Extract the [x, y] coordinate from the center of the cell holding the provided text.  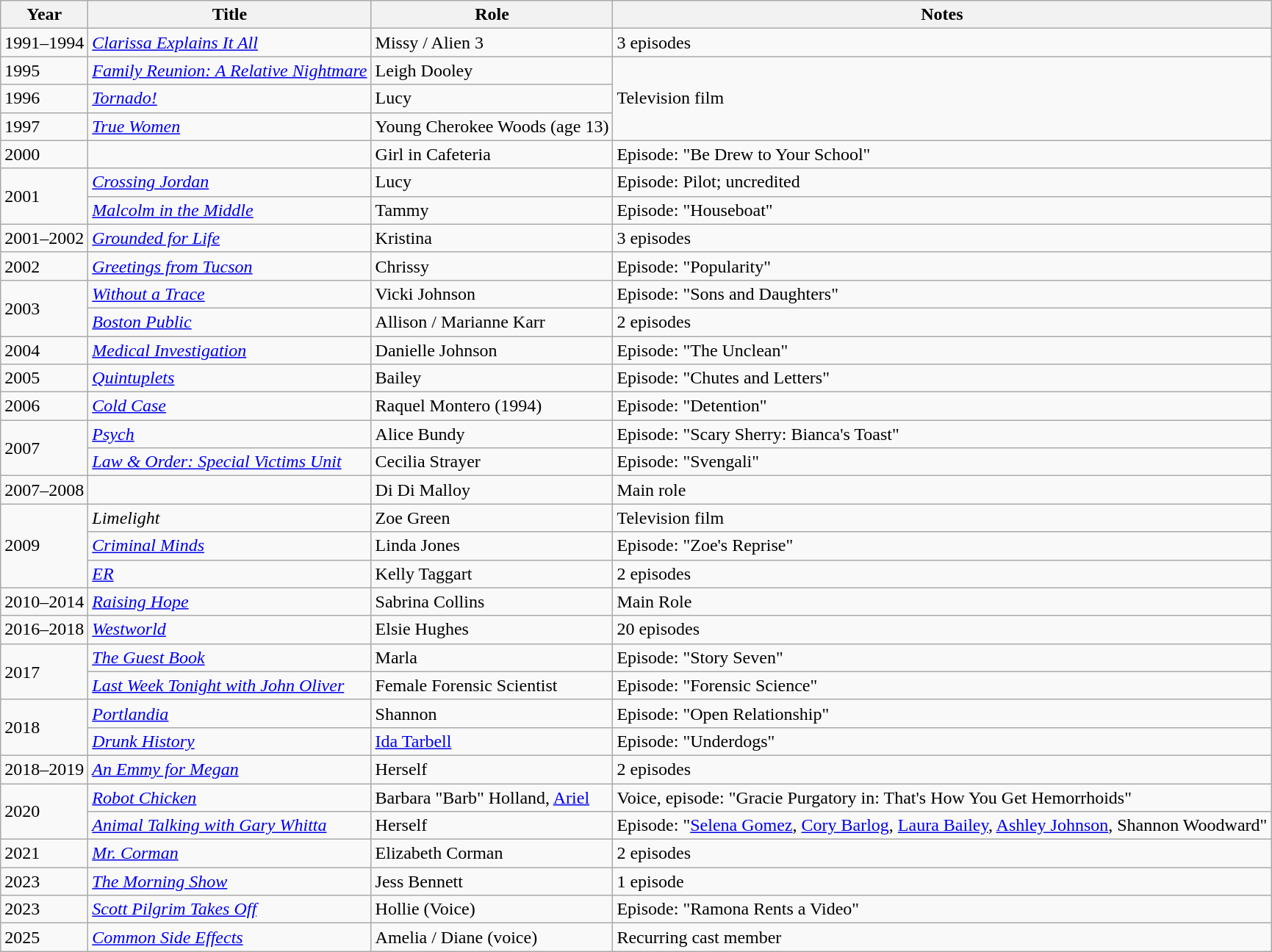
The Guest Book [229, 657]
Leigh Dooley [492, 71]
Main role [942, 490]
2007–2008 [44, 490]
1997 [44, 126]
Di Di Malloy [492, 490]
Crossing Jordan [229, 182]
Mr. Corman [229, 854]
Portlandia [229, 713]
Scott Pilgrim Takes Off [229, 909]
Kelly Taggart [492, 574]
Quintuplets [229, 378]
2006 [44, 406]
Elizabeth Corman [492, 854]
1995 [44, 71]
Raising Hope [229, 602]
20 episodes [942, 630]
2018 [44, 727]
Tammy [492, 210]
Greetings from Tucson [229, 266]
Vicki Johnson [492, 294]
1 episode [942, 881]
2010–2014 [44, 602]
True Women [229, 126]
Medical Investigation [229, 350]
Marla [492, 657]
2003 [44, 308]
2005 [44, 378]
Without a Trace [229, 294]
Cecilia Strayer [492, 462]
Zoe Green [492, 518]
2004 [44, 350]
2020 [44, 811]
Criminal Minds [229, 546]
Raquel Montero (1994) [492, 406]
Missy / Alien 3 [492, 43]
Year [44, 15]
1991–1994 [44, 43]
Psych [229, 434]
Clarissa Explains It All [229, 43]
Episode: "Underdogs" [942, 741]
2025 [44, 937]
Tornado! [229, 98]
Episode: "Sons and Daughters" [942, 294]
Recurring cast member [942, 937]
Episode: "Svengali" [942, 462]
2001 [44, 196]
Episode: "Scary Sherry: Bianca's Toast" [942, 434]
Kristina [492, 238]
Episode: "Story Seven" [942, 657]
2002 [44, 266]
Bailey [492, 378]
2001–2002 [44, 238]
Episode: "Zoe's Reprise" [942, 546]
Title [229, 15]
2000 [44, 154]
Episode: "Popularity" [942, 266]
Limelight [229, 518]
Role [492, 15]
Malcolm in the Middle [229, 210]
An Emmy for Megan [229, 769]
Hollie (Voice) [492, 909]
Family Reunion: A Relative Nightmare [229, 71]
Voice, episode: "Gracie Purgatory in: That's How You Get Hemorrhoids" [942, 797]
Drunk History [229, 741]
Girl in Cafeteria [492, 154]
Alice Bundy [492, 434]
Episode: "The Unclean" [942, 350]
Animal Talking with Gary Whitta [229, 826]
Episode: "Open Relationship" [942, 713]
Last Week Tonight with John Oliver [229, 685]
Elsie Hughes [492, 630]
Cold Case [229, 406]
2017 [44, 671]
Law & Order: Special Victims Unit [229, 462]
Female Forensic Scientist [492, 685]
Sabrina Collins [492, 602]
Young Cherokee Woods (age 13) [492, 126]
Episode: "Detention" [942, 406]
Shannon [492, 713]
Common Side Effects [229, 937]
ER [229, 574]
Jess Bennett [492, 881]
Robot Chicken [229, 797]
Boston Public [229, 322]
Episode: "Be Drew to Your School" [942, 154]
2007 [44, 448]
Allison / Marianne Karr [492, 322]
Episode: "Houseboat" [942, 210]
Ida Tarbell [492, 741]
2021 [44, 854]
2018–2019 [44, 769]
Grounded for Life [229, 238]
Westworld [229, 630]
Notes [942, 15]
Main Role [942, 602]
1996 [44, 98]
2016–2018 [44, 630]
Danielle Johnson [492, 350]
Linda Jones [492, 546]
Barbara "Barb" Holland, Ariel [492, 797]
Episode: "Selena Gomez, Cory Barlog, Laura Bailey, Ashley Johnson, Shannon Woodward" [942, 826]
Episode: "Forensic Science" [942, 685]
Episode: Pilot; uncredited [942, 182]
Episode: "Ramona Rents a Video" [942, 909]
The Morning Show [229, 881]
Chrissy [492, 266]
2009 [44, 546]
Amelia / Diane (voice) [492, 937]
Episode: "Chutes and Letters" [942, 378]
